Scan for the cell matching the given text and deliver its (X, Y) coordinate at center. 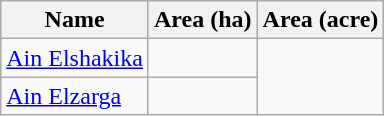
Area (acre) (320, 20)
Name (75, 20)
Area (ha) (202, 20)
Ain Elshakika (75, 58)
Ain Elzarga (75, 96)
